From the cell containing the given text, extract its center point as [x, y] coordinate. 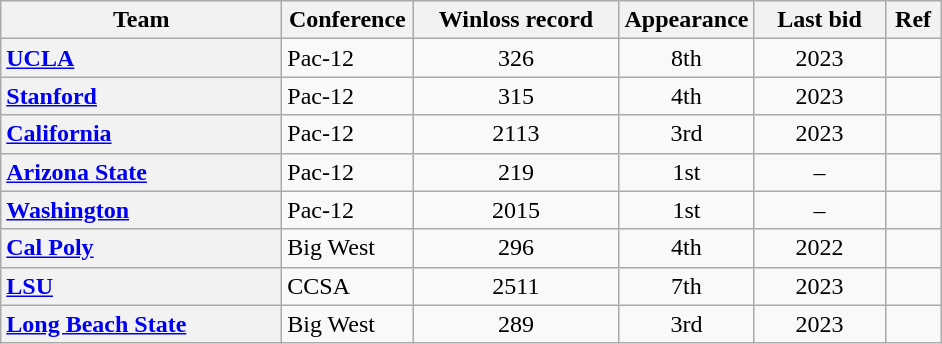
219 [516, 172]
Appearance [686, 20]
2015 [516, 210]
Conference [348, 20]
Last bid [820, 20]
CCSA [348, 286]
7th [686, 286]
California [142, 134]
Arizona State [142, 172]
Cal Poly [142, 248]
289 [516, 324]
296 [516, 248]
2113 [516, 134]
326 [516, 58]
UCLA [142, 58]
Winloss record [516, 20]
Team [142, 20]
315 [516, 96]
LSU [142, 286]
2022 [820, 248]
Stanford [142, 96]
Ref [913, 20]
2511 [516, 286]
Washington [142, 210]
8th [686, 58]
Long Beach State [142, 324]
